Identify which cell holds the provided text, then report its (x, y) central coordinate. 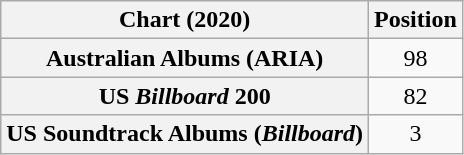
Australian Albums (ARIA) (185, 58)
Chart (2020) (185, 20)
98 (416, 58)
82 (416, 96)
US Billboard 200 (185, 96)
3 (416, 134)
US Soundtrack Albums (Billboard) (185, 134)
Position (416, 20)
